Find where the given text appears and provide that cell's center as (X, Y) coordinate. 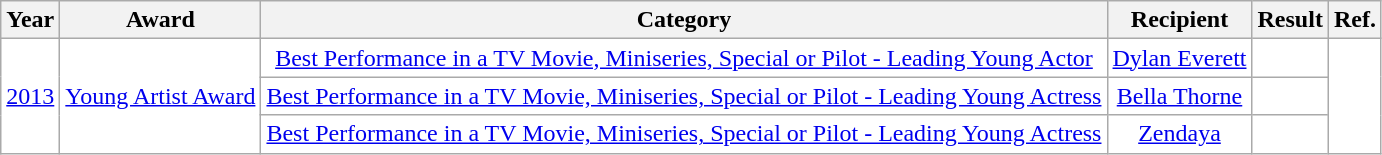
Dylan Everett (1180, 58)
Bella Thorne (1180, 96)
Year (30, 20)
Award (160, 20)
Best Performance in a TV Movie, Miniseries, Special or Pilot - Leading Young Actor (684, 58)
Result (1290, 20)
2013 (30, 96)
Recipient (1180, 20)
Category (684, 20)
Ref. (1354, 20)
Zendaya (1180, 134)
Young Artist Award (160, 96)
